From the cell containing the given text, extract its center point as [X, Y] coordinate. 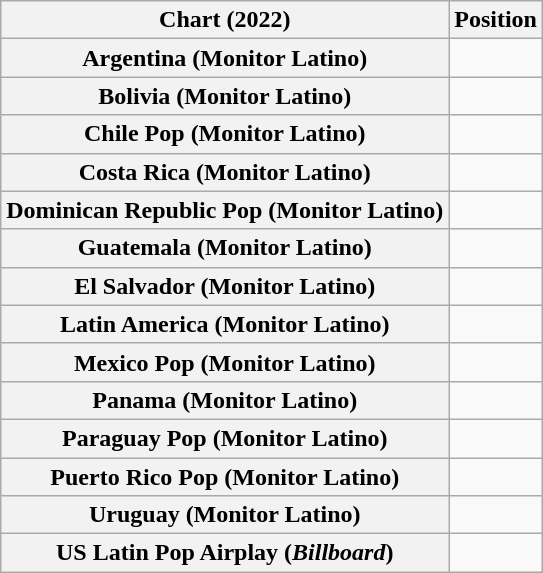
Costa Rica (Monitor Latino) [225, 172]
Chart (2022) [225, 20]
Dominican Republic Pop (Monitor Latino) [225, 210]
Bolivia (Monitor Latino) [225, 96]
Position [496, 20]
Uruguay (Monitor Latino) [225, 515]
US Latin Pop Airplay (Billboard) [225, 553]
Paraguay Pop (Monitor Latino) [225, 438]
Puerto Rico Pop (Monitor Latino) [225, 477]
El Salvador (Monitor Latino) [225, 286]
Panama (Monitor Latino) [225, 400]
Guatemala (Monitor Latino) [225, 248]
Latin America (Monitor Latino) [225, 324]
Mexico Pop (Monitor Latino) [225, 362]
Argentina (Monitor Latino) [225, 58]
Chile Pop (Monitor Latino) [225, 134]
